Locate the cell with the specified text and output its [x, y] center coordinate. 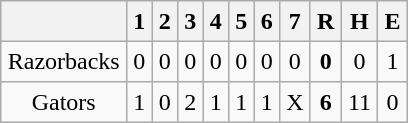
R [326, 21]
X [294, 102]
5 [241, 21]
11 [360, 102]
E [393, 21]
Gators [64, 102]
Razorbacks [64, 61]
3 [190, 21]
7 [294, 21]
H [360, 21]
4 [216, 21]
